Determine the (x, y) coordinate at the center of the cell enclosing the given text.  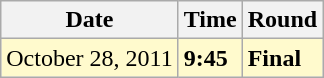
October 28, 2011 (90, 58)
Time (210, 20)
Round (282, 20)
9:45 (210, 58)
Final (282, 58)
Date (90, 20)
